From the cell containing the given text, extract its center point as (x, y) coordinate. 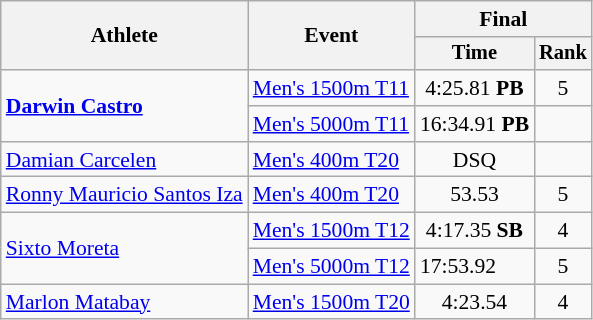
Darwin Castro (124, 106)
Athlete (124, 36)
Men's 1500m T20 (332, 302)
Final (504, 19)
53.53 (474, 195)
4:23.54 (474, 302)
Men's 1500m T11 (332, 88)
17:53.92 (474, 267)
16:34.91 PB (474, 124)
Rank (563, 54)
4:25.81 PB (474, 88)
Event (332, 36)
Marlon Matabay (124, 302)
Men's 5000m T11 (332, 124)
Damian Carcelen (124, 160)
4:17.35 SB (474, 231)
Men's 5000m T12 (332, 267)
Sixto Moreta (124, 248)
Time (474, 54)
DSQ (474, 160)
Men's 1500m T12 (332, 231)
Ronny Mauricio Santos Iza (124, 195)
